Find where the given text appears and provide that cell's center as [X, Y] coordinate. 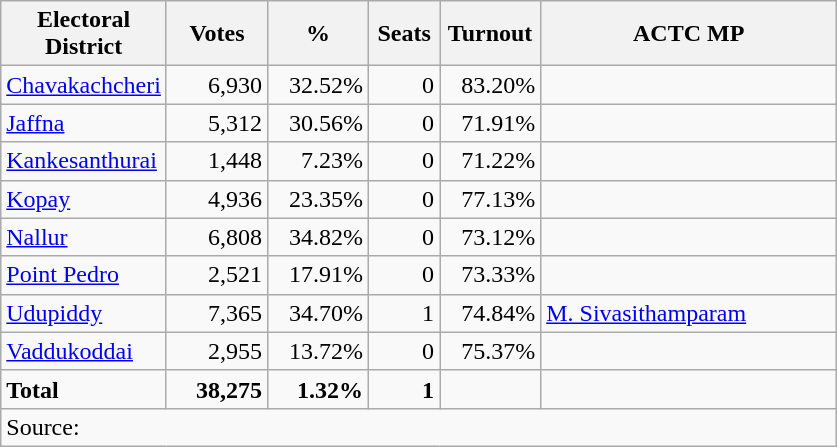
38,275 [216, 389]
2,521 [216, 275]
23.35% [318, 199]
77.13% [490, 199]
73.12% [490, 237]
74.84% [490, 313]
1,448 [216, 161]
ACTC MP [689, 34]
7,365 [216, 313]
Nallur [84, 237]
Source: [419, 427]
5,312 [216, 123]
4,936 [216, 199]
34.82% [318, 237]
75.37% [490, 351]
Vaddukoddai [84, 351]
Kankesanthurai [84, 161]
Total [84, 389]
13.72% [318, 351]
Seats [404, 34]
83.20% [490, 85]
Kopay [84, 199]
6,808 [216, 237]
1.32% [318, 389]
2,955 [216, 351]
71.91% [490, 123]
M. Sivasithamparam [689, 313]
Electoral District [84, 34]
Point Pedro [84, 275]
7.23% [318, 161]
17.91% [318, 275]
Udupiddy [84, 313]
Chavakachcheri [84, 85]
34.70% [318, 313]
32.52% [318, 85]
30.56% [318, 123]
Jaffna [84, 123]
Turnout [490, 34]
6,930 [216, 85]
% [318, 34]
71.22% [490, 161]
73.33% [490, 275]
Votes [216, 34]
